Output the [X, Y] coordinate of the center of the cell containing the given text.  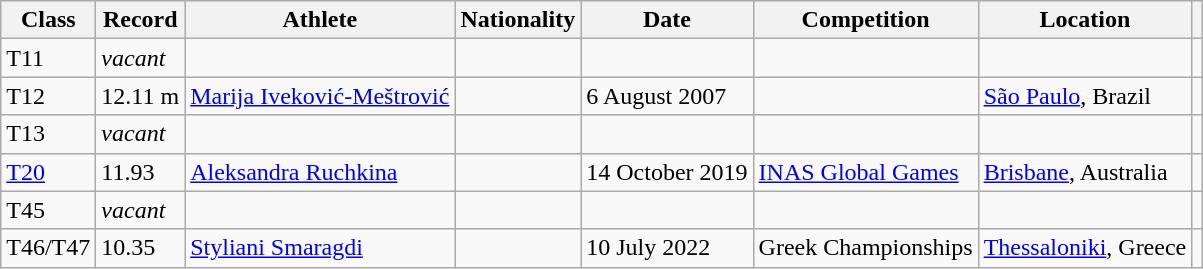
Nationality [518, 20]
Greek Championships [866, 248]
Brisbane, Australia [1085, 172]
Record [140, 20]
11.93 [140, 172]
12.11 m [140, 96]
T12 [48, 96]
T20 [48, 172]
São Paulo, Brazil [1085, 96]
Date [667, 20]
Location [1085, 20]
Marija Iveković-Meštrović [320, 96]
T46/T47 [48, 248]
Competition [866, 20]
Styliani Smaragdi [320, 248]
10.35 [140, 248]
T11 [48, 58]
Aleksandra Ruchkina [320, 172]
Thessaloniki, Greece [1085, 248]
Class [48, 20]
T13 [48, 134]
10 July 2022 [667, 248]
14 October 2019 [667, 172]
Athlete [320, 20]
INAS Global Games [866, 172]
T45 [48, 210]
6 August 2007 [667, 96]
